Locate the cell with the specified text and output its (x, y) center coordinate. 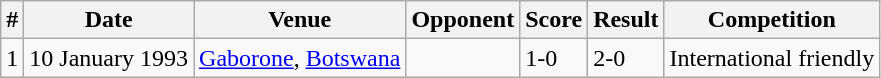
Competition (772, 20)
Gaborone, Botswana (300, 58)
Date (109, 20)
Venue (300, 20)
# (12, 20)
1 (12, 58)
International friendly (772, 58)
10 January 1993 (109, 58)
Score (554, 20)
Result (626, 20)
1-0 (554, 58)
2-0 (626, 58)
Opponent (463, 20)
